Search for the cell housing the specified text and yield its (X, Y) center coordinate. 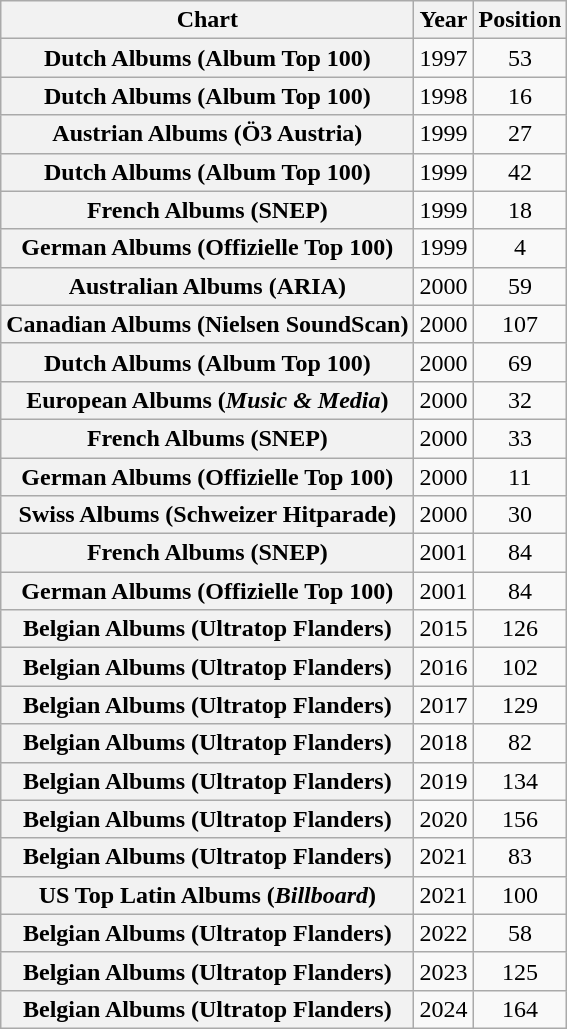
2024 (444, 1009)
Australian Albums (ARIA) (208, 286)
11 (520, 477)
2019 (444, 781)
Austrian Albums (Ö3 Austria) (208, 134)
18 (520, 210)
2020 (444, 819)
42 (520, 172)
107 (520, 324)
Chart (208, 20)
2016 (444, 667)
126 (520, 629)
102 (520, 667)
32 (520, 400)
33 (520, 438)
27 (520, 134)
58 (520, 933)
30 (520, 515)
2022 (444, 933)
2018 (444, 743)
100 (520, 895)
156 (520, 819)
Year (444, 20)
16 (520, 96)
Swiss Albums (Schweizer Hitparade) (208, 515)
53 (520, 58)
Position (520, 20)
164 (520, 1009)
Canadian Albums (Nielsen SoundScan) (208, 324)
2023 (444, 971)
4 (520, 248)
69 (520, 362)
134 (520, 781)
125 (520, 971)
2017 (444, 705)
82 (520, 743)
83 (520, 857)
59 (520, 286)
129 (520, 705)
US Top Latin Albums (Billboard) (208, 895)
European Albums (Music & Media) (208, 400)
1998 (444, 96)
1997 (444, 58)
2015 (444, 629)
